Locate the cell with the specified text and output its (x, y) center coordinate. 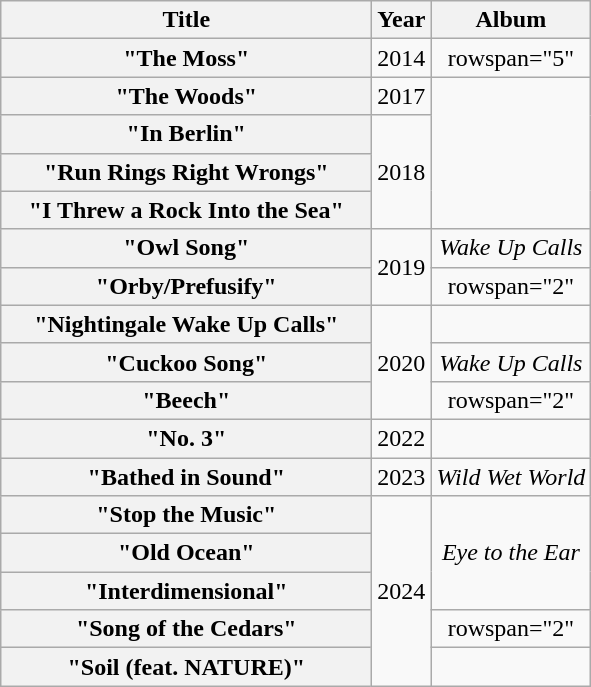
Title (186, 20)
"In Berlin" (186, 134)
"Run Rings Right Wrongs" (186, 172)
2019 (402, 267)
"I Threw a Rock Into the Sea" (186, 210)
rowspan="5" (511, 58)
"Interdimensional" (186, 591)
"Nightingale Wake Up Calls" (186, 324)
"Cuckoo Song" (186, 362)
"Orby/Prefusify" (186, 286)
2018 (402, 172)
"Stop the Music" (186, 515)
Wild Wet World (511, 477)
"Old Ocean" (186, 553)
"Owl Song" (186, 248)
2022 (402, 438)
"No. 3" (186, 438)
2014 (402, 58)
Year (402, 20)
2024 (402, 591)
"Bathed in Sound" (186, 477)
"The Woods" (186, 96)
"Song of the Cedars" (186, 629)
"Beech" (186, 400)
Album (511, 20)
"The Moss" (186, 58)
2023 (402, 477)
2017 (402, 96)
Eye to the Ear (511, 553)
2020 (402, 362)
"Soil (feat. NATURE)" (186, 667)
